Determine the [x, y] coordinate at the center of the cell enclosing the given text.  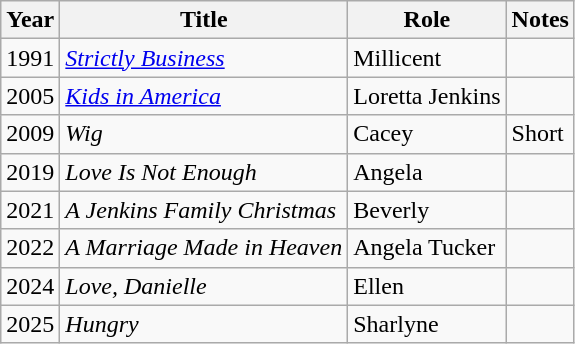
Cacey [427, 134]
Love Is Not Enough [204, 172]
Millicent [427, 58]
A Jenkins Family Christmas [204, 210]
2005 [30, 96]
Title [204, 20]
Loretta Jenkins [427, 96]
Kids in America [204, 96]
Role [427, 20]
Sharlyne [427, 324]
Year [30, 20]
A Marriage Made in Heaven [204, 248]
2024 [30, 286]
Wig [204, 134]
2009 [30, 134]
Strictly Business [204, 58]
Ellen [427, 286]
2021 [30, 210]
Love, Danielle [204, 286]
2025 [30, 324]
2022 [30, 248]
Beverly [427, 210]
Short [540, 134]
Angela [427, 172]
Notes [540, 20]
Hungry [204, 324]
Angela Tucker [427, 248]
2019 [30, 172]
1991 [30, 58]
